Scan for the cell matching the given text and deliver its [X, Y] coordinate at center. 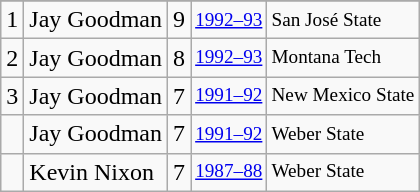
San José State [343, 20]
3 [12, 96]
1 [12, 20]
Montana Tech [343, 58]
8 [180, 58]
Kevin Nixon [96, 172]
9 [180, 20]
1987–88 [229, 172]
2 [12, 58]
New Mexico State [343, 96]
